Output the (X, Y) coordinate of the center of the cell containing the given text.  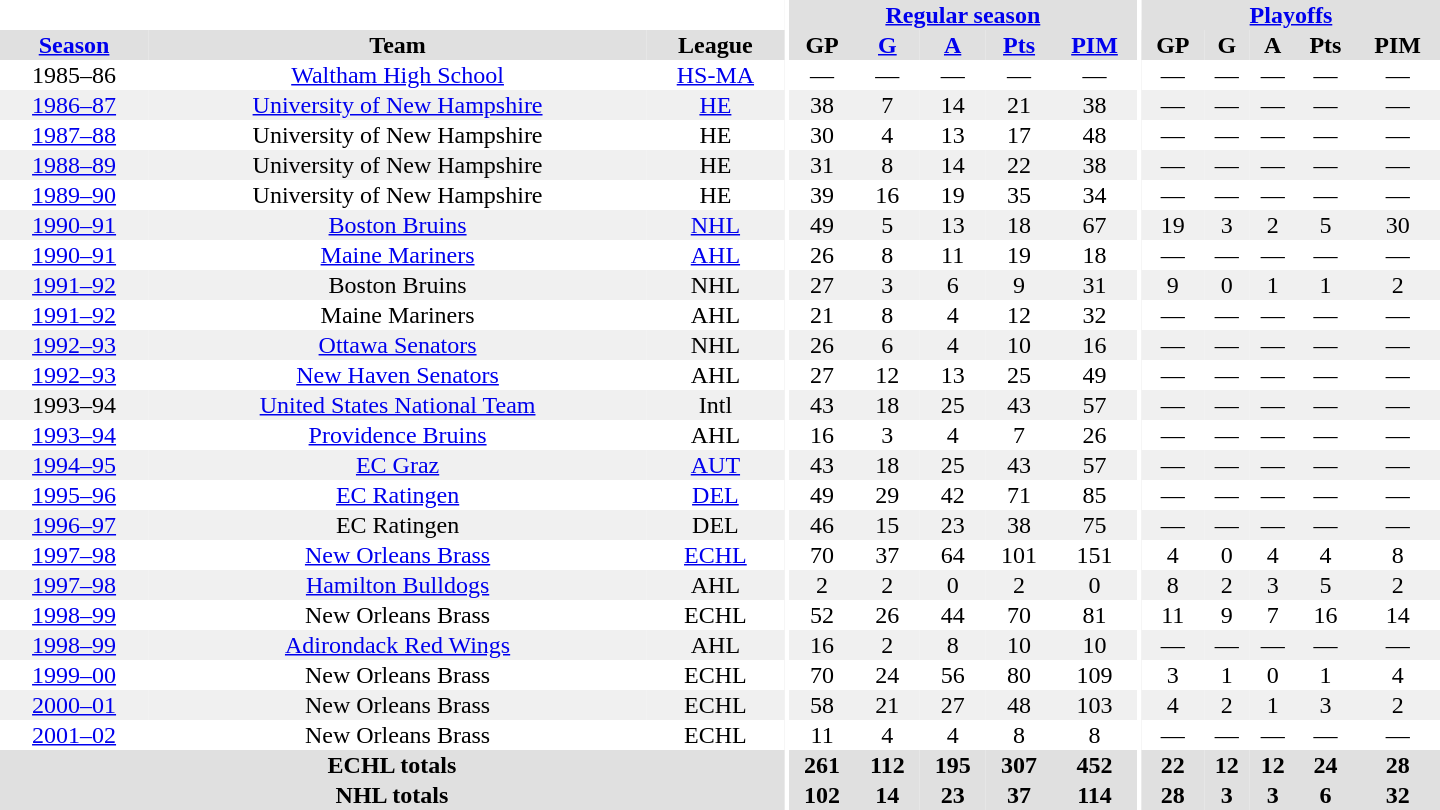
34 (1094, 195)
1986–87 (74, 105)
195 (952, 765)
75 (1094, 525)
101 (1019, 555)
42 (952, 495)
1989–90 (74, 195)
United States National Team (398, 405)
ECHL totals (392, 765)
85 (1094, 495)
Intl (716, 405)
Regular season (963, 15)
Adirondack Red Wings (398, 645)
New Haven Senators (398, 375)
Hamilton Bulldogs (398, 585)
35 (1019, 195)
EC Graz (398, 465)
58 (822, 705)
46 (822, 525)
Providence Bruins (398, 435)
2000–01 (74, 705)
1999–00 (74, 675)
1987–88 (74, 135)
1996–97 (74, 525)
HS-MA (716, 75)
1985–86 (74, 75)
64 (952, 555)
103 (1094, 705)
17 (1019, 135)
Team (398, 45)
1994–95 (74, 465)
Playoffs (1291, 15)
114 (1094, 795)
Ottawa Senators (398, 345)
307 (1019, 765)
29 (887, 495)
112 (887, 765)
39 (822, 195)
15 (887, 525)
452 (1094, 765)
67 (1094, 225)
NHL totals (392, 795)
80 (1019, 675)
Waltham High School (398, 75)
Season (74, 45)
52 (822, 615)
151 (1094, 555)
2001–02 (74, 735)
261 (822, 765)
League (716, 45)
1988–89 (74, 165)
71 (1019, 495)
102 (822, 795)
1995–96 (74, 495)
109 (1094, 675)
81 (1094, 615)
56 (952, 675)
44 (952, 615)
AUT (716, 465)
